Detect which cell encompasses the target text, then output its [x, y] center coordinate. 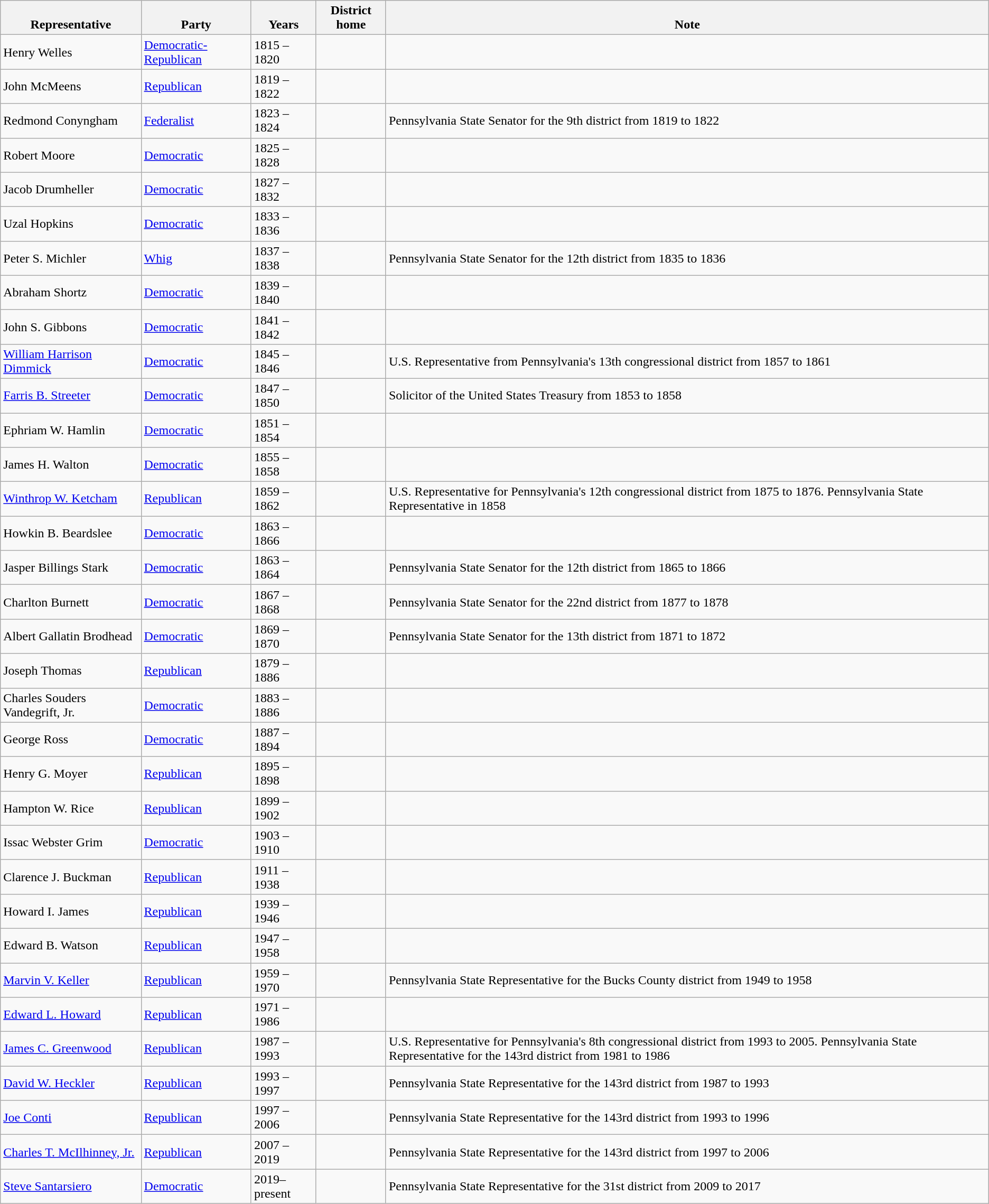
1859 – 1862 [283, 499]
Howkin B. Beardslee [71, 534]
Pennsylvania State Representative for the 143rd district from 1987 to 1993 [687, 1083]
Peter S. Michler [71, 258]
Pennsylvania State Senator for the 22nd district from 1877 to 1878 [687, 602]
1971 – 1986 [283, 1014]
1845 – 1846 [283, 361]
Jacob Drumheller [71, 189]
Whig [196, 258]
1815 – 1820 [283, 52]
Edward B. Watson [71, 946]
Steve Santarsiero [71, 1187]
Pennsylvania State Senator for the 12th district from 1835 to 1836 [687, 258]
Years [283, 18]
1911 – 1938 [283, 877]
1879 – 1886 [283, 671]
1823 – 1824 [283, 120]
Henry Welles [71, 52]
Joseph Thomas [71, 671]
2007 – 2019 [283, 1152]
Pennsylvania State Senator for the 9th district from 1819 to 1822 [687, 120]
Charlton Burnett [71, 602]
1827 – 1832 [283, 189]
1833 – 1836 [283, 224]
District home [351, 18]
1839 – 1840 [283, 293]
Party [196, 18]
James H. Walton [71, 465]
1939 – 1946 [283, 911]
Albert Gallatin Brodhead [71, 636]
Democratic-Republican [196, 52]
James C. Greenwood [71, 1049]
Joe Conti [71, 1118]
Howard I. James [71, 911]
1851 – 1854 [283, 430]
1837 – 1838 [283, 258]
Issac Webster Grim [71, 842]
Charles T. McIlhinney, Jr. [71, 1152]
Pennsylvania State Representative for the 143rd district from 1993 to 1996 [687, 1118]
Solicitor of the United States Treasury from 1853 to 1858 [687, 395]
Ephriam W. Hamlin [71, 430]
1993 – 1997 [283, 1083]
1841 – 1842 [283, 326]
1899 – 1902 [283, 808]
Pennsylvania State Senator for the 12th district from 1865 to 1866 [687, 567]
1959 – 1970 [283, 979]
1819 – 1822 [283, 87]
Charles Souders Vandegrift, Jr. [71, 705]
1997 – 2006 [283, 1118]
Marvin V. Keller [71, 979]
1825 – 1828 [283, 155]
Hampton W. Rice [71, 808]
Abraham Shortz [71, 293]
Henry G. Moyer [71, 773]
U.S. Representative from Pennsylvania's 13th congressional district from 1857 to 1861 [687, 361]
1847 – 1850 [283, 395]
Federalist [196, 120]
Uzal Hopkins [71, 224]
Pennsylvania State Representative for the Bucks County district from 1949 to 1958 [687, 979]
1869 – 1870 [283, 636]
1903 – 1910 [283, 842]
1863 – 1866 [283, 534]
Pennsylvania State Representative for the 143rd district from 1997 to 2006 [687, 1152]
1987 – 1993 [283, 1049]
George Ross [71, 740]
John S. Gibbons [71, 326]
1855 – 1858 [283, 465]
Edward L. Howard [71, 1014]
1895 – 1898 [283, 773]
Winthrop W. Ketcham [71, 499]
1867 – 1868 [283, 602]
1887 – 1894 [283, 740]
John McMeens [71, 87]
1947 – 1958 [283, 946]
Redmond Conyngham [71, 120]
2019–present [283, 1187]
1863 – 1864 [283, 567]
Representative [71, 18]
Jasper Billings Stark [71, 567]
U.S. Representative for Pennsylvania's 12th congressional district from 1875 to 1876. Pennsylvania State Representative in 1858 [687, 499]
1883 – 1886 [283, 705]
David W. Heckler [71, 1083]
Clarence J. Buckman [71, 877]
Robert Moore [71, 155]
William Harrison Dimmick [71, 361]
Pennsylvania State Senator for the 13th district from 1871 to 1872 [687, 636]
Pennsylvania State Representative for the 31st district from 2009 to 2017 [687, 1187]
Farris B. Streeter [71, 395]
Note [687, 18]
